Return the [x, y] coordinate for the center point of the cell that contains the specified text.  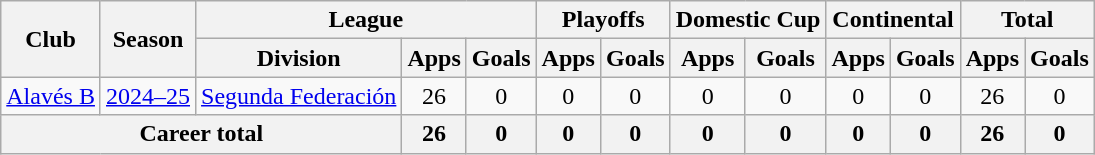
2024–25 [148, 96]
Playoffs [603, 20]
Segunda Federación [299, 96]
Continental [893, 20]
Total [1027, 20]
Season [148, 39]
Career total [202, 134]
Domestic Cup [748, 20]
Alavés B [51, 96]
League [366, 20]
Division [299, 58]
Club [51, 39]
